Return [X, Y] of the center of cell containing provided text 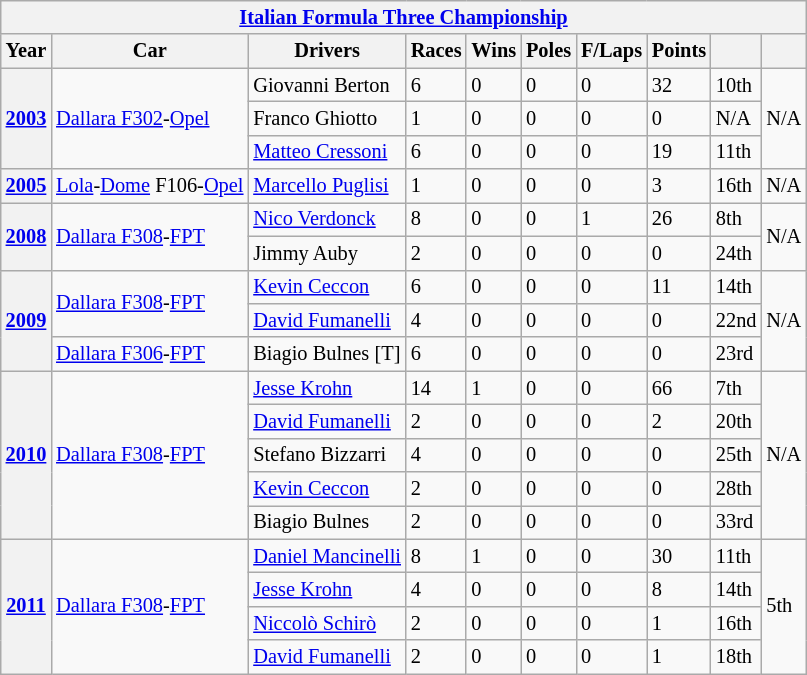
23rd [736, 354]
19 [679, 152]
11 [679, 287]
Points [679, 51]
20th [736, 421]
22nd [736, 320]
66 [679, 388]
2009 [26, 320]
10th [736, 85]
14 [436, 388]
2003 [26, 118]
30 [679, 556]
Lola-Dome F106-Opel [150, 186]
Poles [548, 51]
26 [679, 219]
Franco Ghiotto [326, 118]
33rd [736, 522]
Nico Verdonck [326, 219]
Daniel Mancinelli [326, 556]
Italian Formula Three Championship [404, 17]
32 [679, 85]
2008 [26, 236]
5th [784, 606]
Niccolò Schirò [326, 623]
Matteo Cressoni [326, 152]
2010 [26, 455]
24th [736, 253]
Wins [494, 51]
Dallara F306-FPT [150, 354]
Giovanni Berton [326, 85]
Dallara F302-Opel [150, 118]
Races [436, 51]
Drivers [326, 51]
18th [736, 657]
25th [736, 455]
8th [736, 219]
Marcello Puglisi [326, 186]
Year [26, 51]
3 [679, 186]
Car [150, 51]
7th [736, 388]
F/Laps [612, 51]
2005 [26, 186]
28th [736, 489]
2011 [26, 606]
Jimmy Auby [326, 253]
Biagio Bulnes [326, 522]
Biagio Bulnes [T] [326, 354]
Stefano Bizzarri [326, 455]
